Capture the cell that displays the provided text and extract its [X, Y] central coordinate. 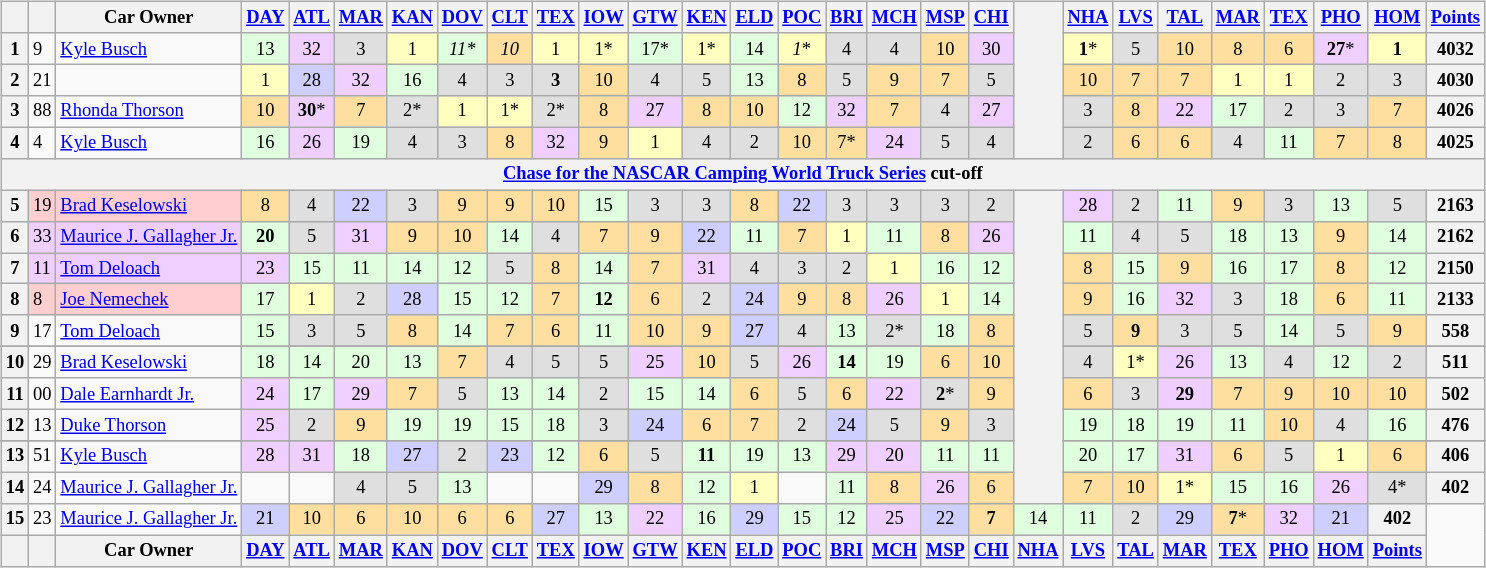
Joe Nemechek [149, 300]
502 [1455, 394]
30* [312, 112]
476 [1455, 424]
2133 [1455, 300]
Dale Earnhardt Jr. [149, 394]
11* [462, 48]
4026 [1455, 112]
17* [655, 48]
4030 [1455, 80]
406 [1455, 456]
30 [991, 48]
Chase for the NASCAR Camping World Truck Series cut-off [742, 174]
4* [1397, 488]
00 [42, 394]
4025 [1455, 142]
2163 [1455, 206]
Duke Thorson [149, 424]
Rhonda Thorson [149, 112]
2150 [1455, 268]
27* [1340, 48]
88 [42, 112]
33 [42, 236]
511 [1455, 362]
4032 [1455, 48]
2162 [1455, 236]
558 [1455, 330]
51 [42, 456]
